From the cell containing the given text, extract its center point as [x, y] coordinate. 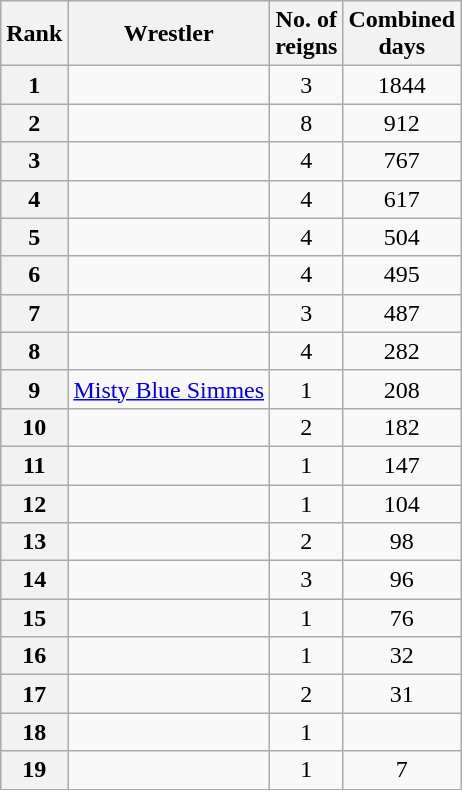
Misty Blue Simmes [169, 389]
13 [34, 542]
182 [402, 427]
10 [34, 427]
Rank [34, 34]
1844 [402, 85]
31 [402, 694]
14 [34, 580]
147 [402, 465]
767 [402, 161]
282 [402, 351]
32 [402, 656]
Wrestler [169, 34]
495 [402, 275]
17 [34, 694]
Combineddays [402, 34]
76 [402, 618]
208 [402, 389]
9 [34, 389]
11 [34, 465]
104 [402, 503]
487 [402, 313]
16 [34, 656]
6 [34, 275]
912 [402, 123]
96 [402, 580]
12 [34, 503]
18 [34, 732]
5 [34, 237]
504 [402, 237]
98 [402, 542]
No. ofreigns [306, 34]
15 [34, 618]
617 [402, 199]
19 [34, 770]
